Determine the (x, y) coordinate at the center of the cell enclosing the given text.  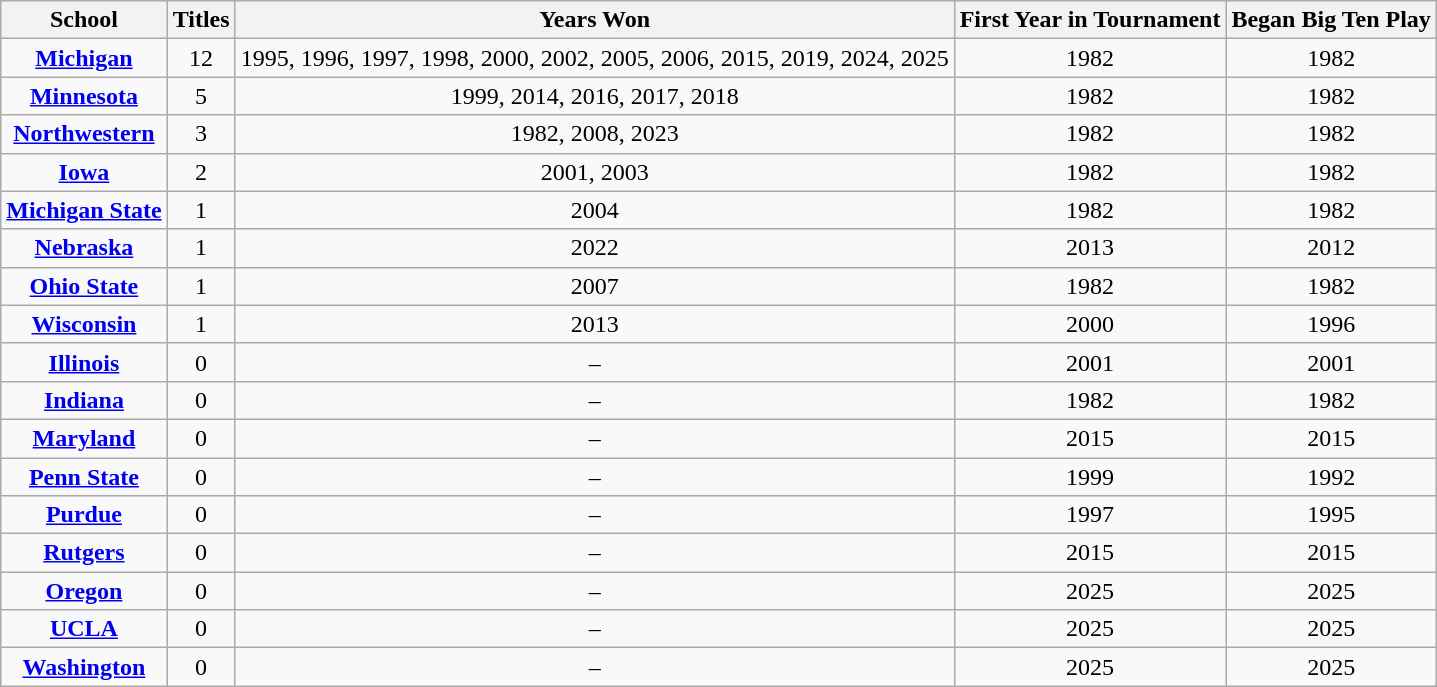
2022 (594, 248)
Washington (84, 667)
2000 (1090, 324)
Penn State (84, 477)
1999, 2014, 2016, 2017, 2018 (594, 96)
UCLA (84, 629)
3 (201, 134)
Michigan (84, 58)
Northwestern (84, 134)
2007 (594, 286)
Oregon (84, 591)
Nebraska (84, 248)
Began Big Ten Play (1331, 20)
Rutgers (84, 553)
1992 (1331, 477)
Minnesota (84, 96)
2001, 2003 (594, 172)
2004 (594, 210)
1997 (1090, 515)
1995 (1331, 515)
1982, 2008, 2023 (594, 134)
5 (201, 96)
First Year in Tournament (1090, 20)
Years Won (594, 20)
Indiana (84, 400)
2012 (1331, 248)
Ohio State (84, 286)
1999 (1090, 477)
Maryland (84, 438)
Iowa (84, 172)
12 (201, 58)
Titles (201, 20)
2 (201, 172)
Purdue (84, 515)
Wisconsin (84, 324)
1995, 1996, 1997, 1998, 2000, 2002, 2005, 2006, 2015, 2019, 2024, 2025 (594, 58)
1996 (1331, 324)
School (84, 20)
Illinois (84, 362)
Michigan State (84, 210)
